Locate the cell with the specified text and output its [x, y] center coordinate. 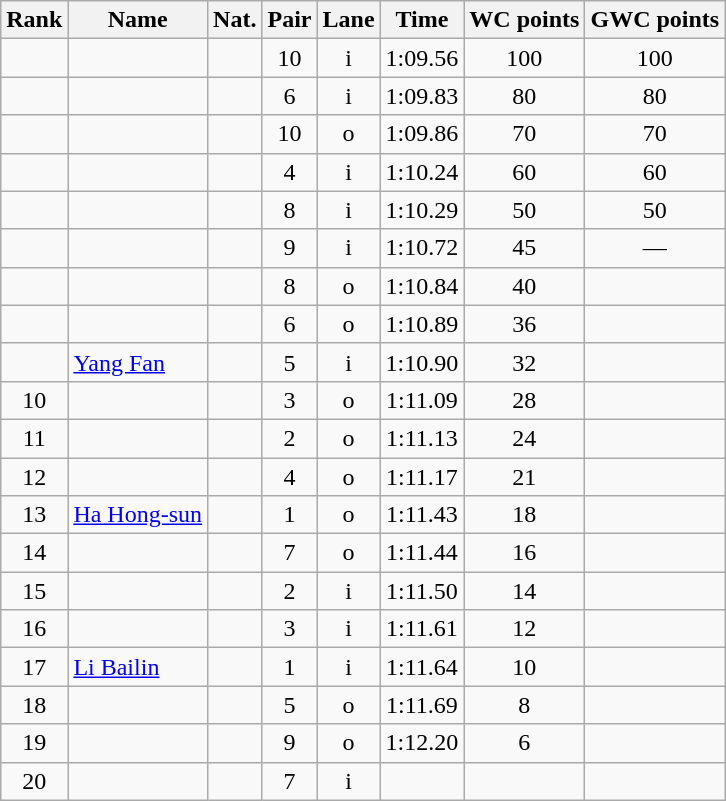
36 [524, 324]
Name [138, 20]
Pair [290, 20]
1:10.84 [422, 286]
WC points [524, 20]
11 [34, 438]
Li Bailin [138, 667]
24 [524, 438]
1:11.50 [422, 591]
1:11.64 [422, 667]
19 [34, 743]
1:10.90 [422, 362]
1:10.24 [422, 172]
GWC points [655, 20]
Time [422, 20]
1:11.61 [422, 629]
32 [524, 362]
20 [34, 781]
1:10.29 [422, 210]
1:09.56 [422, 58]
— [655, 248]
1:11.09 [422, 400]
1:10.72 [422, 248]
1:09.86 [422, 134]
40 [524, 286]
Ha Hong-sun [138, 515]
17 [34, 667]
1:11.43 [422, 515]
Nat. [235, 20]
Rank [34, 20]
28 [524, 400]
45 [524, 248]
1:10.89 [422, 324]
Lane [348, 20]
1:11.44 [422, 553]
Yang Fan [138, 362]
1:12.20 [422, 743]
13 [34, 515]
1:11.69 [422, 705]
1:09.83 [422, 96]
1:11.17 [422, 477]
21 [524, 477]
15 [34, 591]
1:11.13 [422, 438]
